Return [x, y] of the center of cell containing provided text 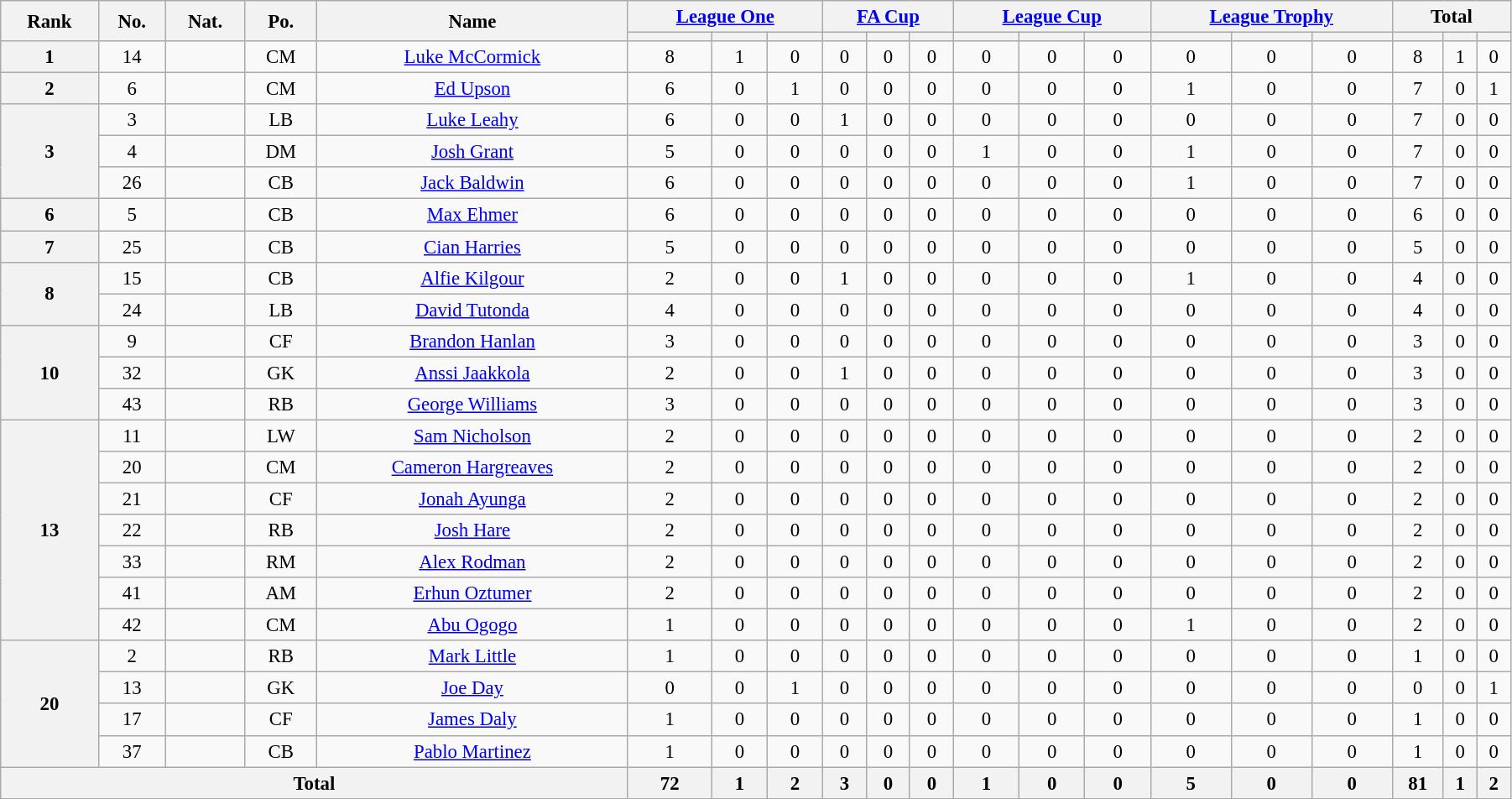
33 [132, 562]
Alfie Kilgour [472, 278]
Max Ehmer [472, 215]
David Tutonda [472, 310]
RM [281, 562]
Josh Grant [472, 152]
Luke McCormick [472, 57]
81 [1418, 783]
Mark Little [472, 656]
Anssi Jaakkola [472, 373]
Po. [281, 21]
42 [132, 625]
Alex Rodman [472, 562]
14 [132, 57]
Jonah Ayunga [472, 499]
41 [132, 593]
Cameron Hargreaves [472, 467]
9 [132, 341]
24 [132, 310]
Abu Ogogo [472, 625]
Ed Upson [472, 89]
22 [132, 530]
No. [132, 21]
Rank [50, 21]
Jack Baldwin [472, 184]
Brandon Hanlan [472, 341]
72 [670, 783]
32 [132, 373]
Josh Hare [472, 530]
Pablo Martinez [472, 751]
Erhun Oztumer [472, 593]
11 [132, 436]
LW [281, 436]
10 [50, 373]
25 [132, 247]
17 [132, 720]
Sam Nicholson [472, 436]
James Daly [472, 720]
15 [132, 278]
AM [281, 593]
League Cup [1052, 17]
26 [132, 184]
League One [725, 17]
DM [281, 152]
Cian Harries [472, 247]
37 [132, 751]
Joe Day [472, 688]
Name [472, 21]
Luke Leahy [472, 120]
George Williams [472, 405]
Nat. [205, 21]
21 [132, 499]
League Trophy [1271, 17]
FA Cup [889, 17]
43 [132, 405]
